Return (X, Y) of the center of cell containing provided text 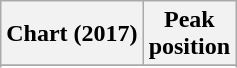
Chart (2017) (72, 34)
Peak position (189, 34)
